Find where the given text appears and provide that cell's center as (x, y) coordinate. 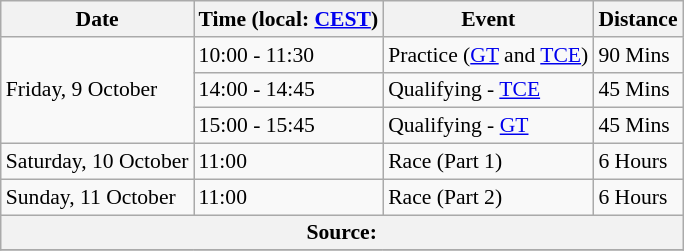
10:00 - 11:30 (289, 55)
Date (98, 19)
Race (Part 1) (488, 162)
Saturday, 10 October (98, 162)
Event (488, 19)
14:00 - 14:45 (289, 90)
15:00 - 15:45 (289, 126)
Qualifying - GT (488, 126)
Friday, 9 October (98, 90)
Distance (638, 19)
Qualifying - TCE (488, 90)
Sunday, 11 October (98, 197)
90 Mins (638, 55)
Race (Part 2) (488, 197)
Practice (GT and TCE) (488, 55)
Source: (342, 233)
Time (local: CEST) (289, 19)
